Identify which cell holds the provided text, then report its (X, Y) central coordinate. 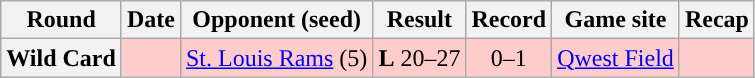
St. Louis Rams (5) (276, 58)
Opponent (seed) (276, 20)
Wild Card (62, 58)
0–1 (509, 58)
Date (150, 20)
Qwest Field (616, 58)
Record (509, 20)
Round (62, 20)
Recap (716, 20)
L 20–27 (420, 58)
Result (420, 20)
Game site (616, 20)
